Determine the (X, Y) coordinate at the center of the cell enclosing the given text.  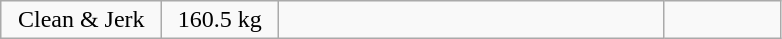
Clean & Jerk (82, 20)
160.5 kg (220, 20)
